Locate the cell with the specified text and output its (X, Y) center coordinate. 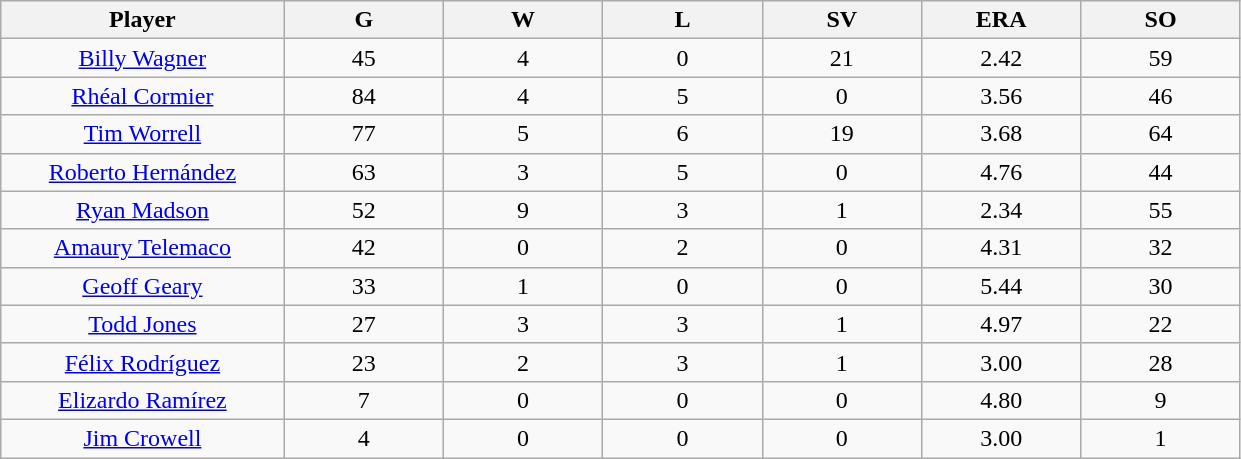
59 (1160, 58)
64 (1160, 134)
4.80 (1000, 400)
2.34 (1000, 210)
77 (364, 134)
4.97 (1000, 324)
Félix Rodríguez (142, 362)
22 (1160, 324)
Rhéal Cormier (142, 96)
Roberto Hernández (142, 172)
2.42 (1000, 58)
Jim Crowell (142, 438)
Amaury Telemaco (142, 248)
Elizardo Ramírez (142, 400)
33 (364, 286)
Ryan Madson (142, 210)
45 (364, 58)
32 (1160, 248)
42 (364, 248)
3.56 (1000, 96)
3.68 (1000, 134)
84 (364, 96)
G (364, 20)
SO (1160, 20)
4.76 (1000, 172)
63 (364, 172)
21 (842, 58)
28 (1160, 362)
ERA (1000, 20)
SV (842, 20)
Tim Worrell (142, 134)
30 (1160, 286)
19 (842, 134)
23 (364, 362)
Todd Jones (142, 324)
55 (1160, 210)
L (682, 20)
Geoff Geary (142, 286)
27 (364, 324)
Billy Wagner (142, 58)
6 (682, 134)
Player (142, 20)
52 (364, 210)
44 (1160, 172)
4.31 (1000, 248)
46 (1160, 96)
5.44 (1000, 286)
7 (364, 400)
W (522, 20)
